Scan for the cell matching the given text and deliver its (X, Y) coordinate at center. 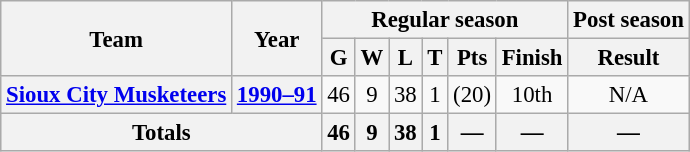
(20) (472, 95)
Post season (628, 20)
T (435, 58)
Pts (472, 58)
Regular season (445, 20)
10th (532, 95)
L (406, 58)
N/A (628, 95)
Team (116, 38)
Sioux City Musketeers (116, 95)
W (372, 58)
Year (277, 38)
G (338, 58)
Totals (162, 133)
1990–91 (277, 95)
Result (628, 58)
Finish (532, 58)
